Return the [x, y] coordinate for the center point of the cell that contains the specified text.  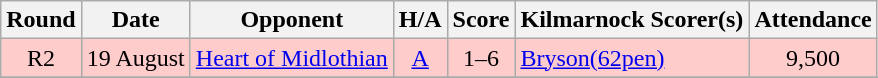
Opponent [292, 20]
Date [136, 20]
Bryson(62pen) [632, 58]
1–6 [481, 58]
Attendance [813, 20]
Heart of Midlothian [292, 58]
R2 [41, 58]
Score [481, 20]
19 August [136, 58]
A [420, 58]
Kilmarnock Scorer(s) [632, 20]
Round [41, 20]
H/A [420, 20]
9,500 [813, 58]
